Extract the [x, y] coordinate from the center of the cell holding the provided text.  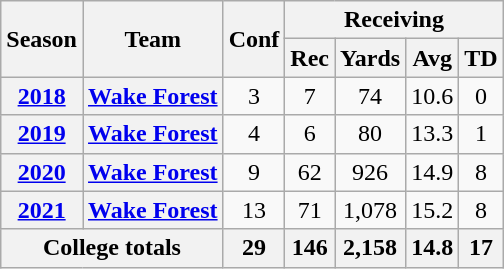
2020 [42, 172]
14.8 [432, 248]
7 [310, 96]
TD [481, 58]
1,078 [370, 210]
6 [310, 134]
Receiving [394, 20]
71 [310, 210]
Conf [254, 39]
926 [370, 172]
2021 [42, 210]
Avg [432, 58]
2019 [42, 134]
13.3 [432, 134]
17 [481, 248]
0 [481, 96]
13 [254, 210]
Season [42, 39]
4 [254, 134]
10.6 [432, 96]
3 [254, 96]
2,158 [370, 248]
62 [310, 172]
14.9 [432, 172]
146 [310, 248]
74 [370, 96]
1 [481, 134]
Yards [370, 58]
9 [254, 172]
Team [152, 39]
2018 [42, 96]
29 [254, 248]
College totals [112, 248]
Rec [310, 58]
80 [370, 134]
15.2 [432, 210]
